Scan for the cell matching the given text and deliver its [X, Y] coordinate at center. 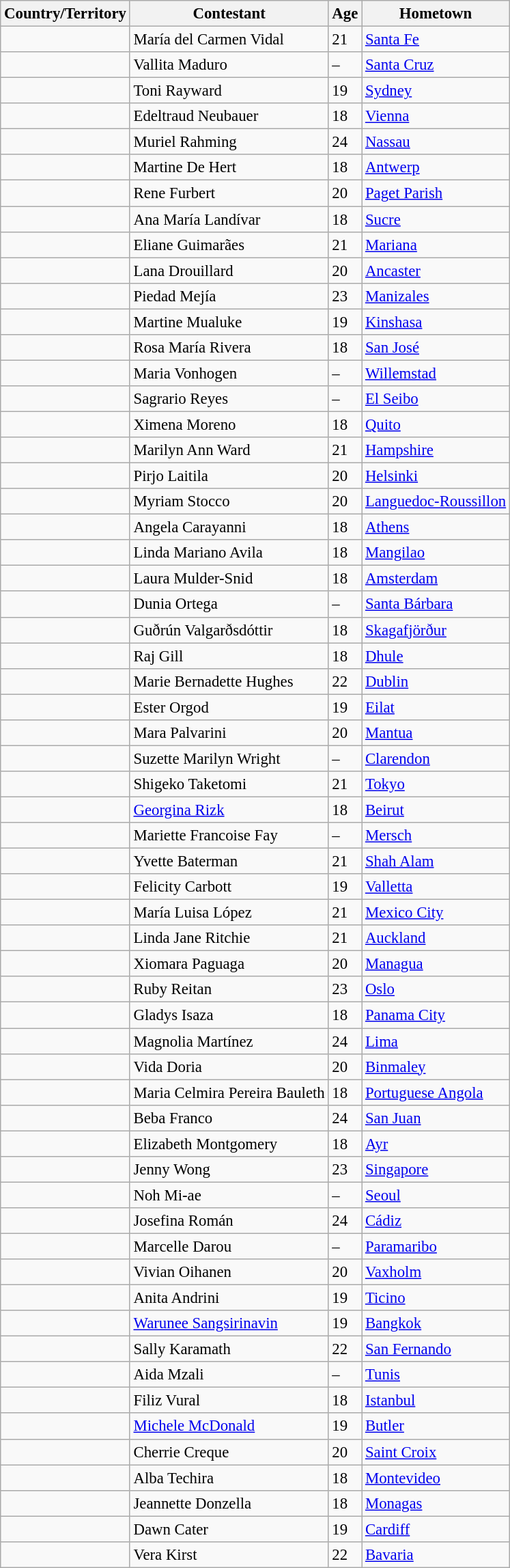
Mangilao [436, 553]
Panama City [436, 1015]
Edeltraud Neubauer [229, 116]
Managua [436, 964]
María Luisa López [229, 913]
Josefina Román [229, 1221]
Binmaley [436, 1067]
Jenny Wong [229, 1170]
Clarendon [436, 758]
Rene Furbert [229, 193]
Ruby Reitan [229, 990]
Ancaster [436, 271]
San Juan [436, 1118]
Felicity Carbott [229, 887]
Valletta [436, 887]
Monagas [436, 1503]
Lima [436, 1041]
Sydney [436, 91]
Mersch [436, 836]
Beba Franco [229, 1118]
Singapore [436, 1170]
Auckland [436, 938]
Guðrún Valgarðsdóttir [229, 630]
San José [436, 348]
Dawn Cater [229, 1529]
Martine De Hert [229, 167]
Bavaria [436, 1555]
Skagafjörður [436, 630]
Pirjo Laitila [229, 476]
Vida Doria [229, 1067]
Eilat [436, 707]
Jeannette Donzella [229, 1503]
Rosa María Rivera [229, 348]
Shah Alam [436, 862]
Maria Vonhogen [229, 373]
Santa Bárbara [436, 605]
Warunee Sangsirinavin [229, 1323]
Suzette Marilyn Wright [229, 758]
Filiz Vural [229, 1401]
Sagrario Reyes [229, 399]
Martine Mualuke [229, 322]
Shigeko Taketomi [229, 784]
María del Carmen Vidal [229, 40]
Toni Rayward [229, 91]
Beirut [436, 810]
Cardiff [436, 1529]
Cádiz [436, 1221]
Santa Fe [436, 40]
San Fernando [436, 1349]
Marie Bernadette Hughes [229, 681]
Yvette Baterman [229, 862]
Marilyn Ann Ward [229, 450]
Istanbul [436, 1401]
Tunis [436, 1375]
Ticino [436, 1298]
Muriel Rahming [229, 142]
Aida Mzali [229, 1375]
Eliane Guimarães [229, 245]
Vallita Maduro [229, 65]
Mariette Francoise Fay [229, 836]
Mantua [436, 733]
Tokyo [436, 784]
Languedoc-Roussillon [436, 501]
Marcelle Darou [229, 1246]
Vera Kirst [229, 1555]
Vivian Oihanen [229, 1272]
Linda Mariano Avila [229, 553]
Montevideo [436, 1478]
Ximena Moreno [229, 424]
Hometown [436, 14]
Helsinki [436, 476]
Ana María Landívar [229, 219]
Lana Drouillard [229, 271]
Noh Mi-ae [229, 1195]
Mara Palvarini [229, 733]
Sally Karamath [229, 1349]
Elizabeth Montgomery [229, 1144]
Antwerp [436, 167]
Piedad Mejía [229, 296]
Amsterdam [436, 579]
Ester Orgod [229, 707]
Nassau [436, 142]
Ayr [436, 1144]
Athens [436, 527]
Country/Territory [66, 14]
Age [345, 14]
Magnolia Martínez [229, 1041]
Bangkok [436, 1323]
Angela Carayanni [229, 527]
Linda Jane Ritchie [229, 938]
Laura Mulder-Snid [229, 579]
Hampshire [436, 450]
Mariana [436, 245]
Quito [436, 424]
Georgina Rizk [229, 810]
Michele McDonald [229, 1427]
Sucre [436, 219]
Paget Parish [436, 193]
Saint Croix [436, 1452]
Willemstad [436, 373]
Cherrie Creque [229, 1452]
Kinshasa [436, 322]
Alba Techira [229, 1478]
Oslo [436, 990]
Seoul [436, 1195]
El Seibo [436, 399]
Contestant [229, 14]
Myriam Stocco [229, 501]
Dublin [436, 681]
Vaxholm [436, 1272]
Paramaribo [436, 1246]
Vienna [436, 116]
Dunia Ortega [229, 605]
Butler [436, 1427]
Anita Andrini [229, 1298]
Raj Gill [229, 656]
Gladys Isaza [229, 1015]
Xiomara Paguaga [229, 964]
Maria Celmira Pereira Bauleth [229, 1092]
Portuguese Angola [436, 1092]
Manizales [436, 296]
Dhule [436, 656]
Santa Cruz [436, 65]
Mexico City [436, 913]
